Search for the cell housing the specified text and yield its [x, y] center coordinate. 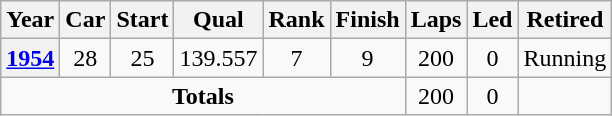
28 [86, 58]
Led [492, 20]
Laps [436, 20]
Running [565, 58]
25 [142, 58]
Car [86, 20]
Finish [368, 20]
Totals [203, 96]
Retired [565, 20]
Start [142, 20]
9 [368, 58]
139.557 [218, 58]
Qual [218, 20]
1954 [30, 58]
7 [296, 58]
Year [30, 20]
Rank [296, 20]
